Pinpoint the cell where the given text exists, returning its (x, y) midpoint coordinate. 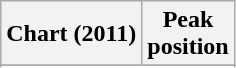
Peakposition (188, 34)
Chart (2011) (72, 34)
